Find where the given text appears and provide that cell's center as [x, y] coordinate. 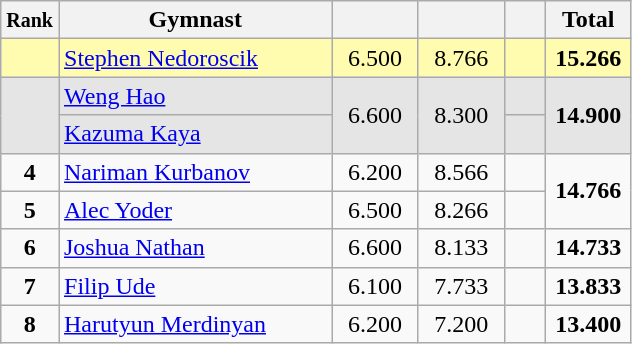
8.766 [461, 58]
Harutyun Merdinyan [195, 324]
7.200 [461, 324]
8.566 [461, 172]
4 [30, 172]
8.266 [461, 210]
Stephen Nedoroscik [195, 58]
Rank [30, 20]
6 [30, 248]
8.300 [461, 115]
Filip Ude [195, 286]
14.900 [588, 115]
Kazuma Kaya [195, 134]
13.833 [588, 286]
7 [30, 286]
14.766 [588, 191]
8.133 [461, 248]
Gymnast [195, 20]
Joshua Nathan [195, 248]
13.400 [588, 324]
15.266 [588, 58]
5 [30, 210]
8 [30, 324]
Total [588, 20]
Weng Hao [195, 96]
6.100 [375, 286]
Nariman Kurbanov [195, 172]
7.733 [461, 286]
Alec Yoder [195, 210]
14.733 [588, 248]
